For the text-containing cell, return its midpoint in (x, y) coordinate format. 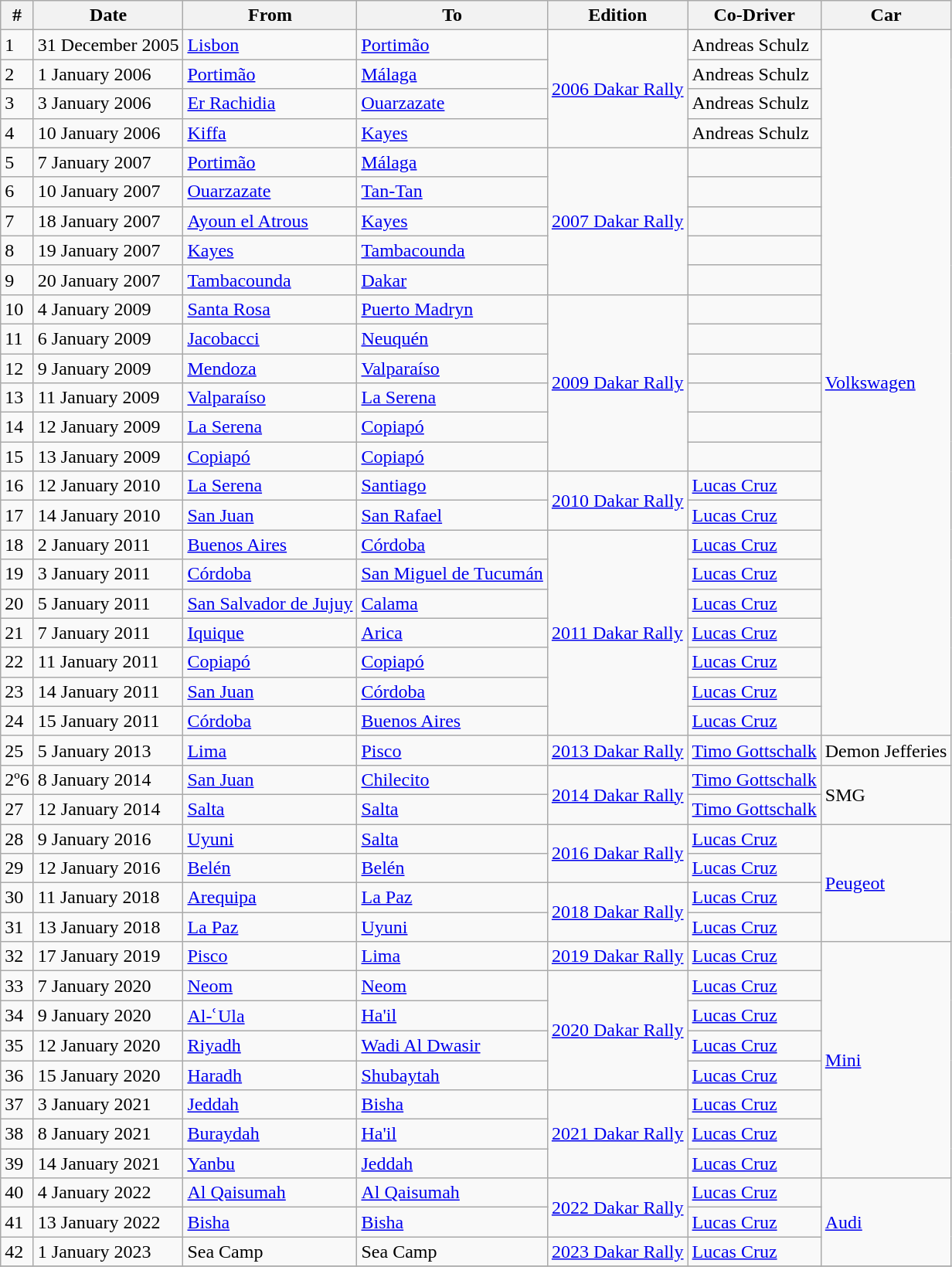
9 January 2016 (108, 838)
Calama (452, 603)
2020 Dakar Rally (617, 1031)
Santiago (452, 486)
6 January 2009 (108, 338)
SMG (886, 794)
2019 Dakar Rally (617, 956)
9 January 2020 (108, 1016)
12 (17, 369)
14 January 2010 (108, 515)
Neuquén (452, 338)
2009 Dakar Rally (617, 382)
To (452, 15)
28 (17, 838)
2022 Dakar Rally (617, 1208)
38 (17, 1134)
31 (17, 927)
34 (17, 1016)
35 (17, 1045)
9 (17, 280)
8 January 2021 (108, 1134)
Mini (886, 1060)
5 (17, 162)
3 January 2011 (108, 574)
1 January 2023 (108, 1252)
Date (108, 15)
2013 Dakar Rally (617, 750)
10 (17, 309)
2 (17, 74)
2007 Dakar Rally (617, 221)
13 January 2009 (108, 457)
2006 Dakar Rally (617, 89)
Haradh (270, 1075)
24 (17, 721)
4 January 2022 (108, 1193)
2º6 (17, 780)
11 January 2009 (108, 398)
39 (17, 1163)
7 January 2007 (108, 162)
11 January 2011 (108, 662)
Yanbu (270, 1163)
7 (17, 221)
27 (17, 809)
12 January 2009 (108, 427)
41 (17, 1222)
40 (17, 1193)
2018 Dakar Rally (617, 912)
16 (17, 486)
7 January 2020 (108, 986)
3 (17, 104)
8 (17, 250)
20 January 2007 (108, 280)
33 (17, 986)
Puerto Madryn (452, 309)
19 January 2007 (108, 250)
12 January 2020 (108, 1045)
Er Rachidia (270, 104)
3 January 2021 (108, 1105)
Al-ʿUla (270, 1016)
25 (17, 750)
2014 Dakar Rally (617, 794)
18 January 2007 (108, 221)
Iquique (270, 633)
8 January 2014 (108, 780)
12 January 2016 (108, 868)
14 January 2021 (108, 1163)
Jacobacci (270, 338)
15 (17, 457)
2010 Dakar Rally (617, 501)
Tan-Tan (452, 192)
Riyadh (270, 1045)
Santa Rosa (270, 309)
1 (17, 45)
5 January 2013 (108, 750)
37 (17, 1105)
Buraydah (270, 1134)
Edition (617, 15)
Volkswagen (886, 383)
4 (17, 133)
12 January 2010 (108, 486)
Chilecito (452, 780)
Co-Driver (754, 15)
Ayoun el Atrous (270, 221)
Dakar (452, 280)
2021 Dakar Rally (617, 1134)
13 (17, 398)
From (270, 15)
7 January 2011 (108, 633)
11 January 2018 (108, 898)
23 (17, 691)
Demon Jefferies (886, 750)
32 (17, 956)
Mendoza (270, 369)
2 January 2011 (108, 545)
5 January 2011 (108, 603)
19 (17, 574)
10 January 2006 (108, 133)
San Rafael (452, 515)
Audi (886, 1222)
22 (17, 662)
# (17, 15)
15 January 2020 (108, 1075)
9 January 2009 (108, 369)
30 (17, 898)
36 (17, 1075)
Car (886, 15)
10 January 2007 (108, 192)
17 (17, 515)
San Miguel de Tucumán (452, 574)
13 January 2018 (108, 927)
17 January 2019 (108, 956)
31 December 2005 (108, 45)
18 (17, 545)
2016 Dakar Rally (617, 853)
29 (17, 868)
Arequipa (270, 898)
2023 Dakar Rally (617, 1252)
15 January 2011 (108, 721)
2011 Dakar Rally (617, 633)
1 January 2006 (108, 74)
42 (17, 1252)
21 (17, 633)
20 (17, 603)
4 January 2009 (108, 309)
12 January 2014 (108, 809)
Wadi Al Dwasir (452, 1045)
Shubaytah (452, 1075)
3 January 2006 (108, 104)
Kiffa (270, 133)
14 (17, 427)
Peugeot (886, 882)
6 (17, 192)
11 (17, 338)
Arica (452, 633)
San Salvador de Jujuy (270, 603)
14 January 2011 (108, 691)
13 January 2022 (108, 1222)
Lisbon (270, 45)
